Capture the cell that displays the provided text and extract its [x, y] central coordinate. 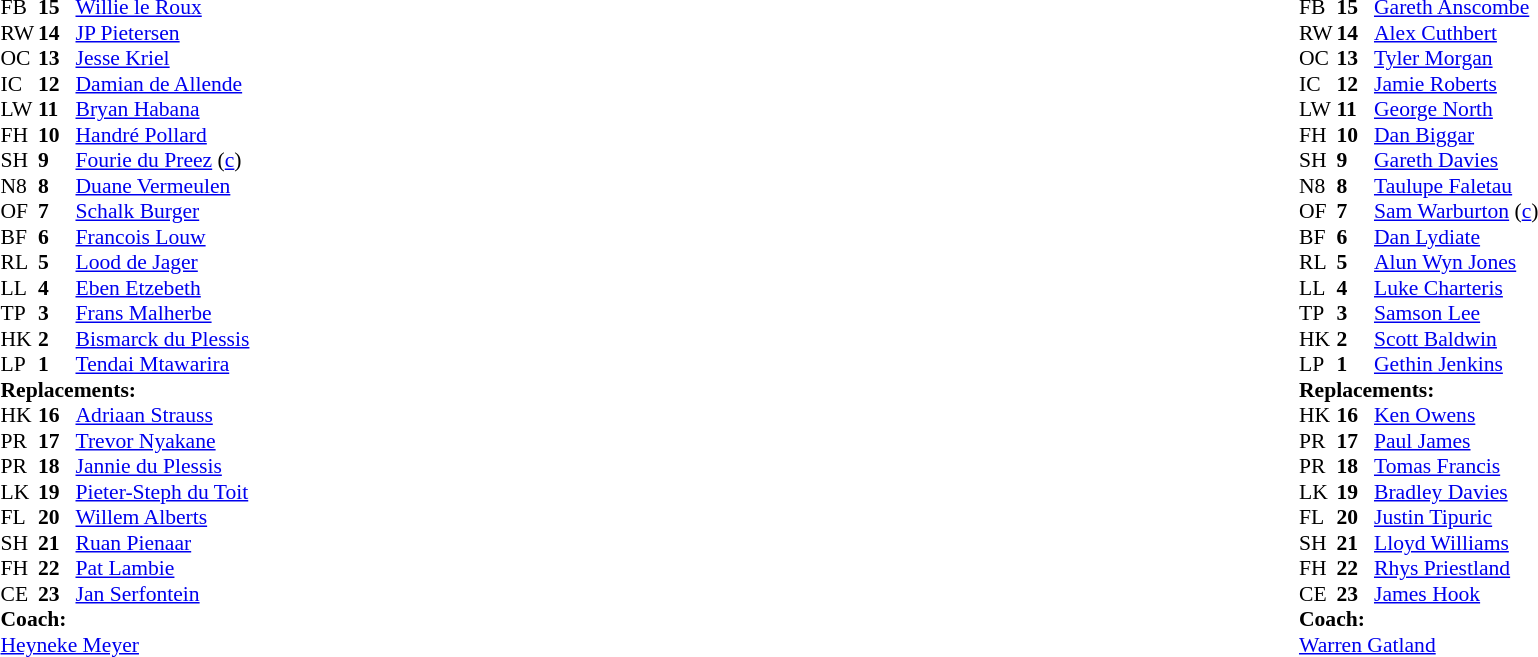
Trevor Nyakane [163, 441]
Jannie du Plessis [163, 467]
Coach: [124, 619]
Pat Lambie [163, 569]
Fourie du Preez (c) [163, 161]
Bismarck du Plessis [163, 339]
Eben Etzebeth [163, 288]
Adriaan Strauss [163, 415]
Duane Vermeulen [163, 186]
Bryan Habana [163, 109]
Francois Louw [163, 237]
Pieter-Steph du Toit [163, 492]
Frans Malherbe [163, 313]
Tendai Mtawarira [163, 365]
Jan Serfontein [163, 594]
Jesse Kriel [163, 59]
Ruan Pienaar [163, 543]
Lood de Jager [163, 263]
Schalk Burger [163, 211]
Willem Alberts [163, 517]
Handré Pollard [163, 135]
Damian de Allende [163, 84]
JP Pietersen [163, 33]
Replacements: [124, 390]
